Find where the given text appears and provide that cell's center as [x, y] coordinate. 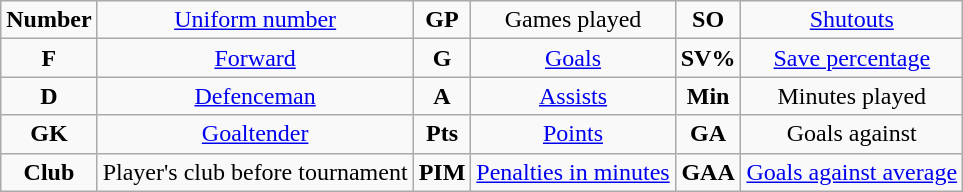
Goals [573, 58]
A [442, 96]
Goaltender [255, 134]
Number [49, 20]
GK [49, 134]
GAA [708, 172]
Save percentage [852, 58]
Min [708, 96]
Points [573, 134]
Uniform number [255, 20]
GA [708, 134]
F [49, 58]
Shutouts [852, 20]
Player's club before tournament [255, 172]
Assists [573, 96]
Penalties in minutes [573, 172]
Forward [255, 58]
Minutes played [852, 96]
Goals against [852, 134]
D [49, 96]
G [442, 58]
GP [442, 20]
Games played [573, 20]
Defenceman [255, 96]
SO [708, 20]
Goals against average [852, 172]
SV% [708, 58]
Club [49, 172]
Pts [442, 134]
PIM [442, 172]
